Scan for the cell matching the given text and deliver its [x, y] coordinate at center. 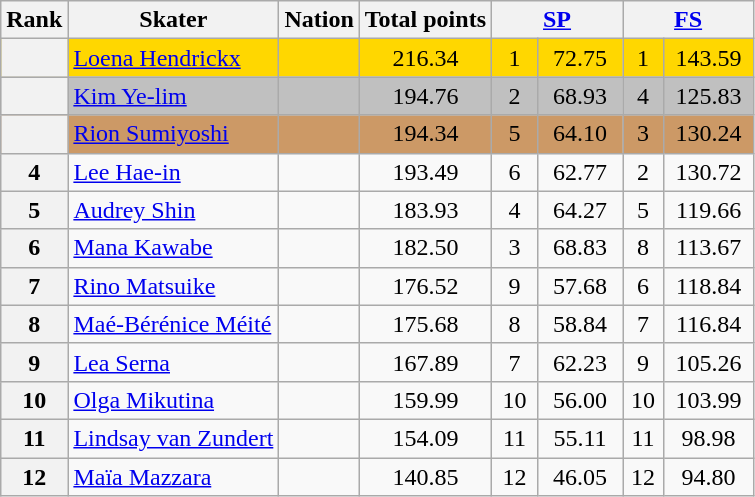
58.84 [580, 324]
105.26 [709, 362]
194.34 [425, 134]
130.24 [709, 134]
56.00 [580, 400]
68.83 [580, 248]
68.93 [580, 96]
Skater [174, 20]
Olga Mikutina [174, 400]
193.49 [425, 172]
119.66 [709, 210]
Mana Kawabe [174, 248]
116.84 [709, 324]
176.52 [425, 286]
Maé-Bérénice Méité [174, 324]
98.98 [709, 438]
57.68 [580, 286]
216.34 [425, 58]
Maïa Mazzara [174, 477]
Lea Serna [174, 362]
159.99 [425, 400]
118.84 [709, 286]
94.80 [709, 477]
62.23 [580, 362]
Total points [425, 20]
143.59 [709, 58]
72.75 [580, 58]
140.85 [425, 477]
125.83 [709, 96]
194.76 [425, 96]
Loena Hendrickx [174, 58]
Nation [319, 20]
SP [558, 20]
103.99 [709, 400]
182.50 [425, 248]
Rank [34, 20]
175.68 [425, 324]
62.77 [580, 172]
Kim Ye-lim [174, 96]
64.27 [580, 210]
46.05 [580, 477]
113.67 [709, 248]
154.09 [425, 438]
Rino Matsuike [174, 286]
55.11 [580, 438]
Rion Sumiyoshi [174, 134]
130.72 [709, 172]
Lee Hae-in [174, 172]
Lindsay van Zundert [174, 438]
FS [688, 20]
183.93 [425, 210]
64.10 [580, 134]
Audrey Shin [174, 210]
167.89 [425, 362]
